Find where the given text appears and provide that cell's center as [x, y] coordinate. 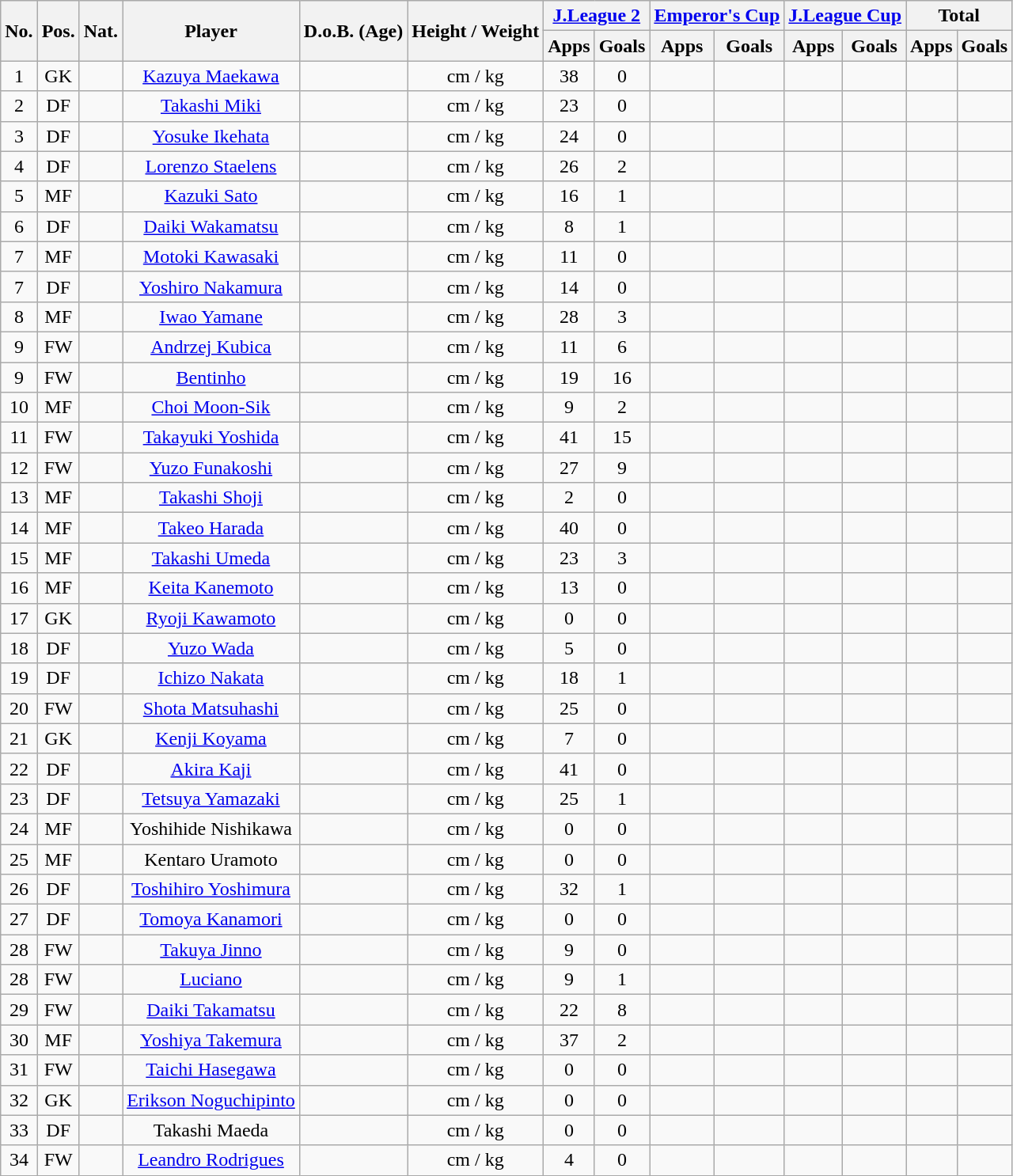
Kenji Koyama [211, 738]
Ichizo Nakata [211, 678]
10 [19, 408]
Yuzo Wada [211, 648]
Bentinho [211, 377]
Takashi Miki [211, 106]
Daiki Takamatsu [211, 1010]
J.League Cup [845, 16]
Total [959, 16]
Pos. [59, 31]
Kazuki Sato [211, 196]
Andrzej Kubica [211, 347]
33 [19, 1130]
Yosuke Ikehata [211, 136]
Ryoji Kawamoto [211, 618]
Lorenzo Staelens [211, 166]
Takashi Shoji [211, 498]
Toshihiro Yoshimura [211, 890]
21 [19, 738]
Motoki Kawasaki [211, 256]
Yoshihide Nishikawa [211, 829]
Erikson Noguchipinto [211, 1100]
Leandro Rodrigues [211, 1160]
Kazuya Maekawa [211, 76]
Takashi Umeda [211, 558]
Emperor's Cup [717, 16]
38 [569, 76]
Tetsuya Yamazaki [211, 799]
Shota Matsuhashi [211, 708]
Luciano [211, 980]
17 [19, 618]
Height / Weight [476, 31]
Daiki Wakamatsu [211, 226]
Yoshiro Nakamura [211, 286]
Yoshiya Takemura [211, 1040]
Takeo Harada [211, 528]
Nat. [101, 31]
Keita Kanemoto [211, 588]
D.o.B. (Age) [353, 31]
31 [19, 1070]
Takashi Maeda [211, 1130]
Takuya Jinno [211, 950]
Iwao Yamane [211, 317]
Takayuki Yoshida [211, 438]
40 [569, 528]
Taichi Hasegawa [211, 1070]
30 [19, 1040]
Kentaro Uramoto [211, 859]
29 [19, 1010]
J.League 2 [597, 16]
34 [19, 1160]
12 [19, 468]
Tomoya Kanamori [211, 920]
37 [569, 1040]
Yuzo Funakoshi [211, 468]
No. [19, 31]
Akira Kaji [211, 768]
Player [211, 31]
20 [19, 708]
Choi Moon-Sik [211, 408]
